Search for the cell housing the specified text and yield its (x, y) center coordinate. 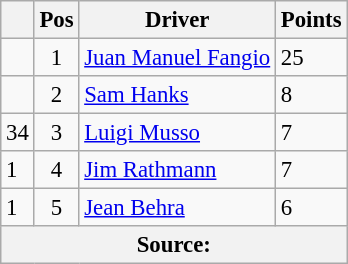
Points (312, 20)
34 (18, 133)
Sam Hanks (178, 95)
Juan Manuel Fangio (178, 58)
Luigi Musso (178, 133)
4 (56, 170)
8 (312, 95)
25 (312, 58)
Driver (178, 20)
3 (56, 133)
2 (56, 95)
6 (312, 208)
5 (56, 208)
Source: (174, 245)
Pos (56, 20)
Jean Behra (178, 208)
Jim Rathmann (178, 170)
